Scan for the cell matching the given text and deliver its (x, y) coordinate at center. 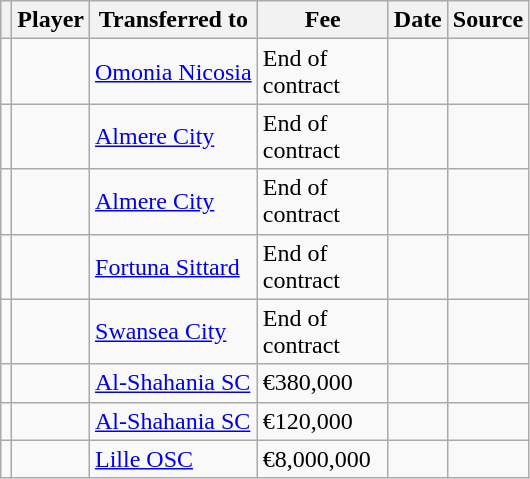
Lille OSC (174, 459)
Date (418, 20)
Fortuna Sittard (174, 266)
Swansea City (174, 332)
Source (488, 20)
€8,000,000 (322, 459)
Omonia Nicosia (174, 72)
€380,000 (322, 383)
Player (51, 20)
€120,000 (322, 421)
Fee (322, 20)
Transferred to (174, 20)
